Scan for the cell matching the given text and deliver its (x, y) coordinate at center. 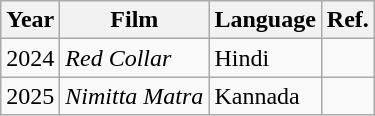
Hindi (265, 58)
2024 (30, 58)
Ref. (348, 20)
Kannada (265, 96)
Year (30, 20)
2025 (30, 96)
Red Collar (134, 58)
Film (134, 20)
Language (265, 20)
Nimitta Matra (134, 96)
